Provide the [X, Y] coordinate of the cell's center where the given text is located.  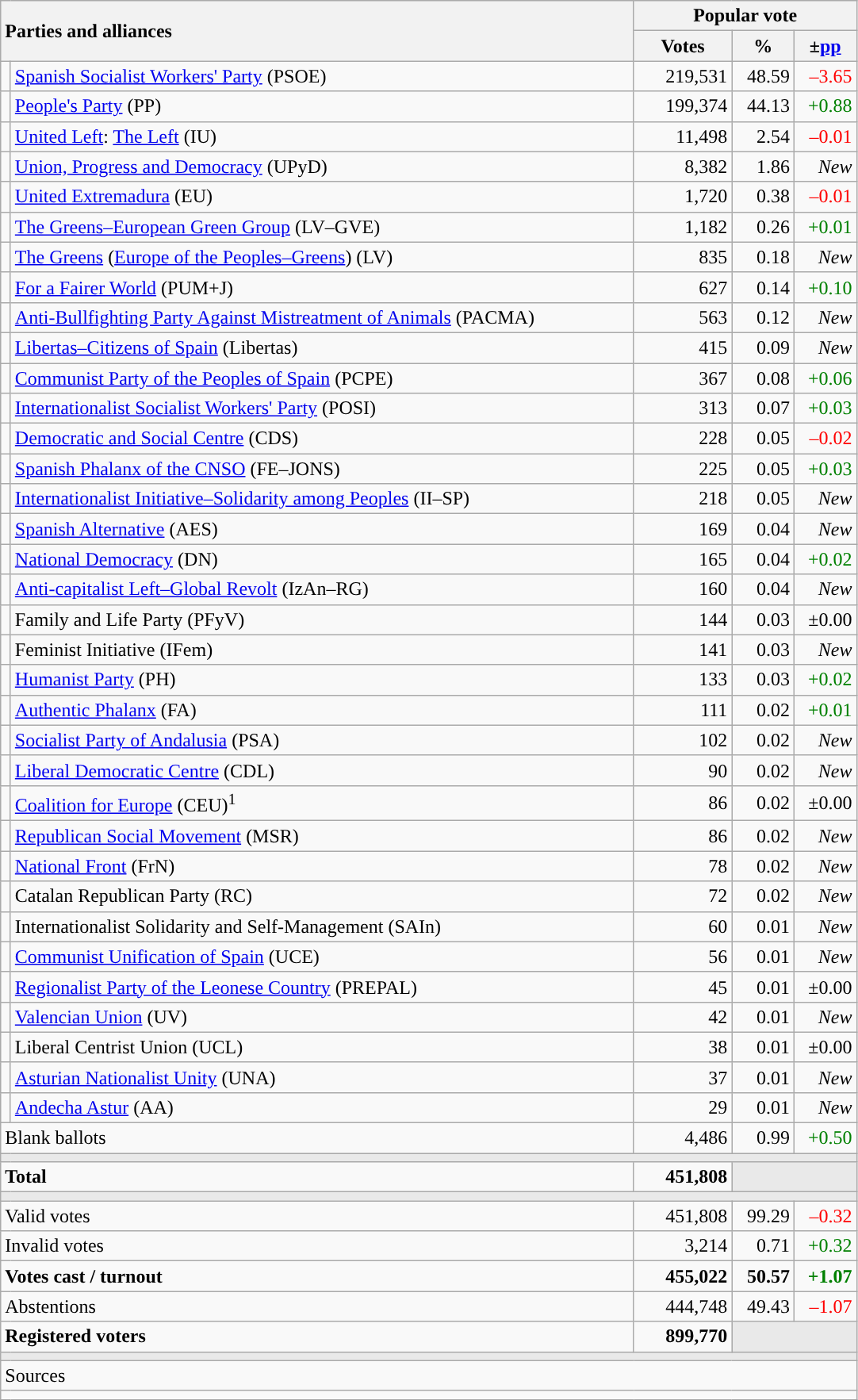
Feminist Initiative (IFem) [322, 650]
Humanist Party (PH) [322, 680]
Spanish Socialist Workers' Party (PSOE) [322, 76]
78 [683, 866]
People's Party (PP) [322, 106]
Catalan Republican Party (RC) [322, 896]
+0.88 [825, 106]
0.38 [763, 197]
0.08 [763, 378]
0.18 [763, 257]
225 [683, 469]
45 [683, 987]
National Democracy (DN) [322, 559]
Union, Progress and Democracy (UPyD) [322, 167]
4,486 [683, 1138]
141 [683, 650]
United Extremadura (EU) [322, 197]
44.13 [763, 106]
Spanish Phalanx of the CNSO (FE–JONS) [322, 469]
99.29 [763, 1216]
29 [683, 1107]
Votes cast / turnout [317, 1276]
219,531 [683, 76]
48.59 [763, 76]
60 [683, 926]
Parties and alliances [317, 31]
218 [683, 499]
Regionalist Party of the Leonese Country (PREPAL) [322, 987]
–3.65 [825, 76]
0.12 [763, 317]
Abstentions [317, 1306]
0.26 [763, 227]
144 [683, 619]
The Greens (Europe of the Peoples–Greens) (LV) [322, 257]
444,748 [683, 1306]
±pp [825, 46]
+0.32 [825, 1246]
313 [683, 408]
Communist Unification of Spain (UCE) [322, 957]
–0.32 [825, 1216]
Popular vote [745, 16]
835 [683, 257]
8,382 [683, 167]
+0.50 [825, 1138]
For a Fairer World (PUM+J) [322, 287]
Registered voters [317, 1337]
38 [683, 1047]
160 [683, 589]
0.07 [763, 408]
228 [683, 439]
+0.10 [825, 287]
49.43 [763, 1306]
1.86 [763, 167]
199,374 [683, 106]
627 [683, 287]
11,498 [683, 136]
Total [317, 1177]
Blank ballots [317, 1138]
+1.07 [825, 1276]
0.14 [763, 287]
Asturian Nationalist Unity (UNA) [322, 1077]
+0.06 [825, 378]
56 [683, 957]
Internationalist Initiative–Solidarity among Peoples (II–SP) [322, 499]
Spanish Alternative (AES) [322, 529]
455,022 [683, 1276]
Valid votes [317, 1216]
The Greens–European Green Group (LV–GVE) [322, 227]
Democratic and Social Centre (CDS) [322, 439]
1,182 [683, 227]
Liberal Centrist Union (UCL) [322, 1047]
899,770 [683, 1337]
Republican Social Movement (MSR) [322, 836]
Andecha Astur (AA) [322, 1107]
Socialist Party of Andalusia (PSA) [322, 740]
1,720 [683, 197]
Communist Party of the Peoples of Spain (PCPE) [322, 378]
Liberal Democratic Centre (CDL) [322, 770]
42 [683, 1017]
165 [683, 559]
–1.07 [825, 1306]
% [763, 46]
Authentic Phalanx (FA) [322, 710]
0.71 [763, 1246]
133 [683, 680]
169 [683, 529]
102 [683, 740]
90 [683, 770]
Anti-Bullfighting Party Against Mistreatment of Animals (PACMA) [322, 317]
0.09 [763, 347]
415 [683, 347]
United Left: The Left (IU) [322, 136]
–0.02 [825, 439]
Valencian Union (UV) [322, 1017]
50.57 [763, 1276]
111 [683, 710]
Sources [428, 1375]
2.54 [763, 136]
Internationalist Solidarity and Self-Management (SAIn) [322, 926]
Coalition for Europe (CEU)1 [322, 803]
Votes [683, 46]
72 [683, 896]
3,214 [683, 1246]
37 [683, 1077]
367 [683, 378]
Anti-capitalist Left–Global Revolt (IzAn–RG) [322, 589]
563 [683, 317]
Family and Life Party (PFyV) [322, 619]
0.99 [763, 1138]
Libertas–Citizens of Spain (Libertas) [322, 347]
Internationalist Socialist Workers' Party (POSI) [322, 408]
Invalid votes [317, 1246]
National Front (FrN) [322, 866]
